Extract the [x, y] coordinate from the center of the cell holding the provided text.  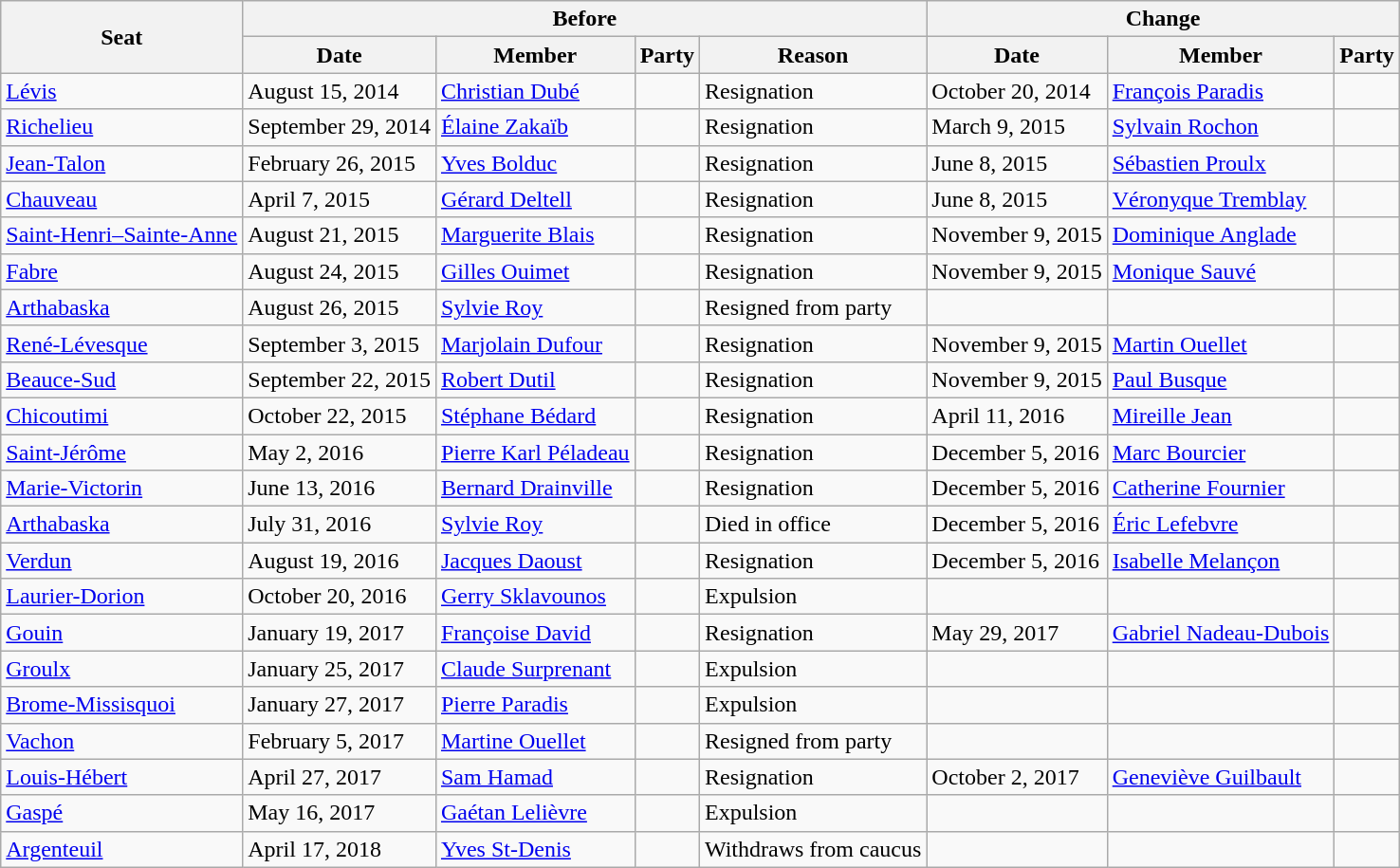
January 19, 2017 [340, 633]
October 20, 2016 [340, 597]
Richelieu [121, 127]
Pierre Karl Péladeau [535, 452]
Martine Ouellet [535, 741]
Martin Ouellet [1221, 343]
Marguerite Blais [535, 235]
Withdraws from caucus [812, 849]
Marie-Victorin [121, 489]
April 11, 2016 [1017, 416]
March 9, 2015 [1017, 127]
Éric Lefebvre [1221, 525]
Jean-Talon [121, 163]
October 20, 2014 [1017, 91]
Marc Bourcier [1221, 452]
Beauce-Sud [121, 379]
January 25, 2017 [340, 669]
Gilles Ouimet [535, 271]
September 3, 2015 [340, 343]
Brome-Missisquoi [121, 705]
September 29, 2014 [340, 127]
August 21, 2015 [340, 235]
Élaine Zakaïb [535, 127]
Stéphane Bédard [535, 416]
Sam Hamad [535, 777]
Fabre [121, 271]
February 5, 2017 [340, 741]
Christian Dubé [535, 91]
Before [584, 19]
Laurier-Dorion [121, 597]
April 7, 2015 [340, 199]
July 31, 2016 [340, 525]
October 22, 2015 [340, 416]
Gouin [121, 633]
Robert Dutil [535, 379]
Reason [812, 55]
René-Lévesque [121, 343]
Groulx [121, 669]
Change [1163, 19]
Isabelle Melançon [1221, 561]
April 17, 2018 [340, 849]
François Paradis [1221, 91]
Gerry Sklavounos [535, 597]
April 27, 2017 [340, 777]
Yves Bolduc [535, 163]
Catherine Fournier [1221, 489]
Marjolain Dufour [535, 343]
October 2, 2017 [1017, 777]
Verdun [121, 561]
Sylvain Rochon [1221, 127]
Saint-Jérôme [121, 452]
Louis-Hébert [121, 777]
September 22, 2015 [340, 379]
Dominique Anglade [1221, 235]
August 15, 2014 [340, 91]
Mireille Jean [1221, 416]
Lévis [121, 91]
Argenteuil [121, 849]
Vachon [121, 741]
Paul Busque [1221, 379]
June 13, 2016 [340, 489]
Seat [121, 37]
Saint-Henri–Sainte-Anne [121, 235]
May 2, 2016 [340, 452]
Gaspé [121, 813]
January 27, 2017 [340, 705]
Gérard Deltell [535, 199]
Bernard Drainville [535, 489]
Geneviève Guilbault [1221, 777]
May 29, 2017 [1017, 633]
Chicoutimi [121, 416]
Françoise David [535, 633]
August 19, 2016 [340, 561]
August 26, 2015 [340, 307]
Véronyque Tremblay [1221, 199]
Gaétan Lelièvre [535, 813]
Jacques Daoust [535, 561]
Pierre Paradis [535, 705]
Claude Surprenant [535, 669]
August 24, 2015 [340, 271]
Gabriel Nadeau-Dubois [1221, 633]
Chauveau [121, 199]
Died in office [812, 525]
Sébastien Proulx [1221, 163]
Monique Sauvé [1221, 271]
Yves St-Denis [535, 849]
February 26, 2015 [340, 163]
May 16, 2017 [340, 813]
